Return the (X, Y) coordinate for the center point of the cell that contains the specified text.  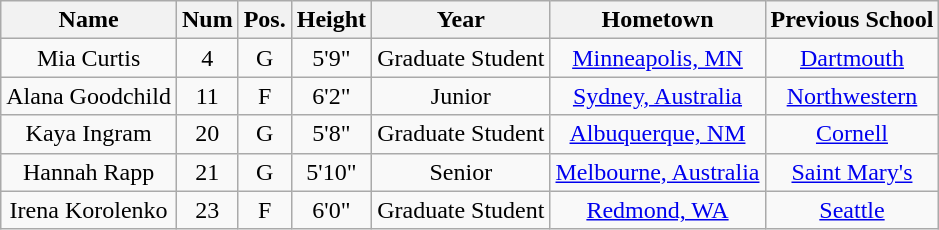
11 (207, 96)
Sydney, Australia (658, 96)
Senior (461, 172)
Year (461, 20)
21 (207, 172)
20 (207, 134)
Irena Korolenko (89, 210)
Pos. (264, 20)
Saint Mary's (852, 172)
Mia Curtis (89, 58)
Albuquerque, NM (658, 134)
23 (207, 210)
Kaya Ingram (89, 134)
Previous School (852, 20)
Junior (461, 96)
Melbourne, Australia (658, 172)
Northwestern (852, 96)
5'9" (331, 58)
Dartmouth (852, 58)
5'10" (331, 172)
Hannah Rapp (89, 172)
Minneapolis, MN (658, 58)
Cornell (852, 134)
Alana Goodchild (89, 96)
Hometown (658, 20)
Redmond, WA (658, 210)
Num (207, 20)
6'2" (331, 96)
Name (89, 20)
5'8" (331, 134)
Height (331, 20)
6'0" (331, 210)
Seattle (852, 210)
4 (207, 58)
